Detect which cell encompasses the target text, then output its (x, y) center coordinate. 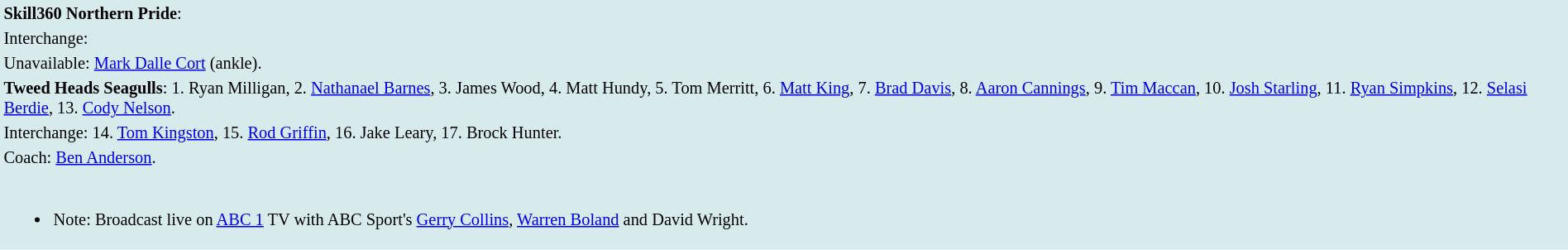
Interchange: 14. Tom Kingston, 15. Rod Griffin, 16. Jake Leary, 17. Brock Hunter. (784, 132)
Skill360 Northern Pride: (784, 13)
Unavailable: Mark Dalle Cort (ankle). (784, 63)
Note: Broadcast live on ABC 1 TV with ABC Sport's Gerry Collins, Warren Boland and David Wright. (784, 209)
Coach: Ben Anderson. (784, 157)
Interchange: (784, 38)
